Identify which cell holds the provided text, then report its (X, Y) central coordinate. 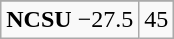
45 (156, 20)
NCSU −27.5 (70, 20)
